Output the [X, Y] coordinate of the center of the cell containing the given text.  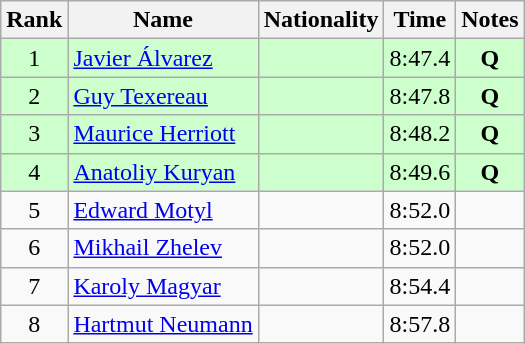
8 [34, 324]
2 [34, 96]
8:57.8 [420, 324]
Hartmut Neumann [163, 324]
8:47.8 [420, 96]
Edward Motyl [163, 210]
Rank [34, 20]
4 [34, 172]
7 [34, 286]
Nationality [321, 20]
8:47.4 [420, 58]
8:49.6 [420, 172]
Name [163, 20]
Mikhail Zhelev [163, 248]
Anatoliy Kuryan [163, 172]
Maurice Herriott [163, 134]
5 [34, 210]
8:48.2 [420, 134]
Javier Álvarez [163, 58]
Karoly Magyar [163, 286]
8:54.4 [420, 286]
3 [34, 134]
6 [34, 248]
Notes [490, 20]
Time [420, 20]
1 [34, 58]
Guy Texereau [163, 96]
